From the cell containing the given text, extract its center point as [X, Y] coordinate. 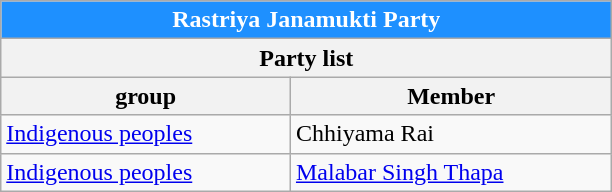
Chhiyama Rai [450, 134]
Rastriya Janamukti Party [306, 20]
group [146, 96]
Party list [306, 58]
Malabar Singh Thapa [450, 172]
Member [450, 96]
